Extract the (x, y) coordinate from the center of the cell holding the provided text.  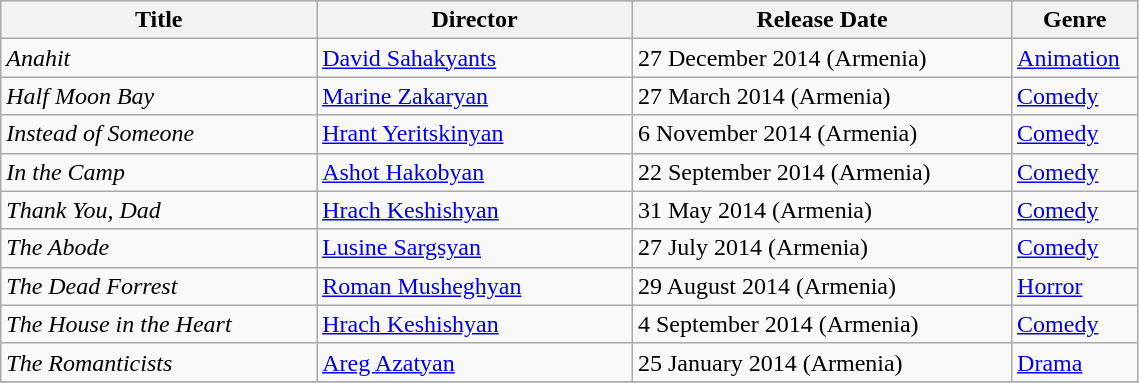
Animation (1075, 58)
Horror (1075, 286)
Anahit (159, 58)
4 September 2014 (Armenia) (822, 324)
The House in the Heart (159, 324)
Thank You, Dad (159, 210)
Ashot Hakobyan (475, 172)
Release Date (822, 20)
25 January 2014 (Armenia) (822, 362)
6 November 2014 (Armenia) (822, 134)
22 September 2014 (Armenia) (822, 172)
31 May 2014 (Armenia) (822, 210)
Roman Musheghyan (475, 286)
The Abode (159, 248)
Half Moon Bay (159, 96)
David Sahakyants (475, 58)
The Romanticists (159, 362)
Marine Zakaryan (475, 96)
Director (475, 20)
Drama (1075, 362)
Title (159, 20)
27 December 2014 (Armenia) (822, 58)
Instead of Someone (159, 134)
27 July 2014 (Armenia) (822, 248)
Genre (1075, 20)
29 August 2014 (Armenia) (822, 286)
Hrant Yeritskinyan (475, 134)
In the Camp (159, 172)
Lusine Sargsyan (475, 248)
27 March 2014 (Armenia) (822, 96)
The Dead Forrest (159, 286)
Areg Azatyan (475, 362)
